Return (x, y) of the center of cell containing provided text 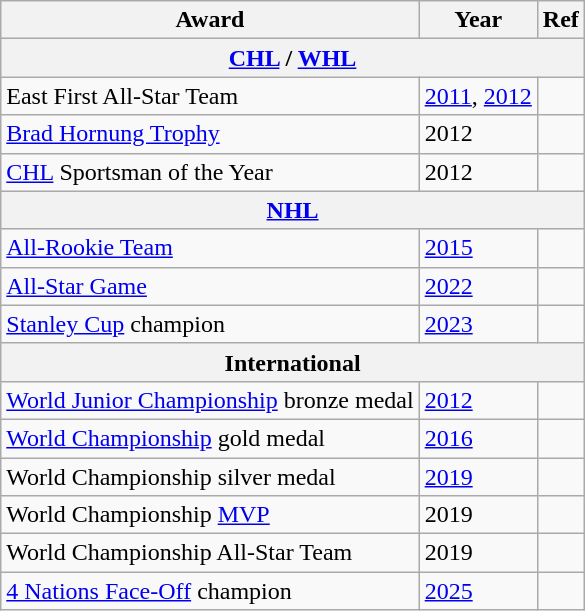
Brad Hornung Trophy (210, 134)
Year (478, 20)
2025 (478, 591)
All-Rookie Team (210, 248)
CHL Sportsman of the Year (210, 172)
CHL / WHL (293, 58)
2011, 2012 (478, 96)
2015 (478, 248)
4 Nations Face-Off champion (210, 591)
Ref (560, 20)
Award (210, 20)
World Championship silver medal (210, 477)
World Championship MVP (210, 515)
East First All-Star Team (210, 96)
2016 (478, 438)
International (293, 362)
World Junior Championship bronze medal (210, 400)
World Championship All-Star Team (210, 553)
NHL (293, 210)
All-Star Game (210, 286)
2022 (478, 286)
World Championship gold medal (210, 438)
2023 (478, 324)
Stanley Cup champion (210, 324)
